Search for the cell housing the specified text and yield its [x, y] center coordinate. 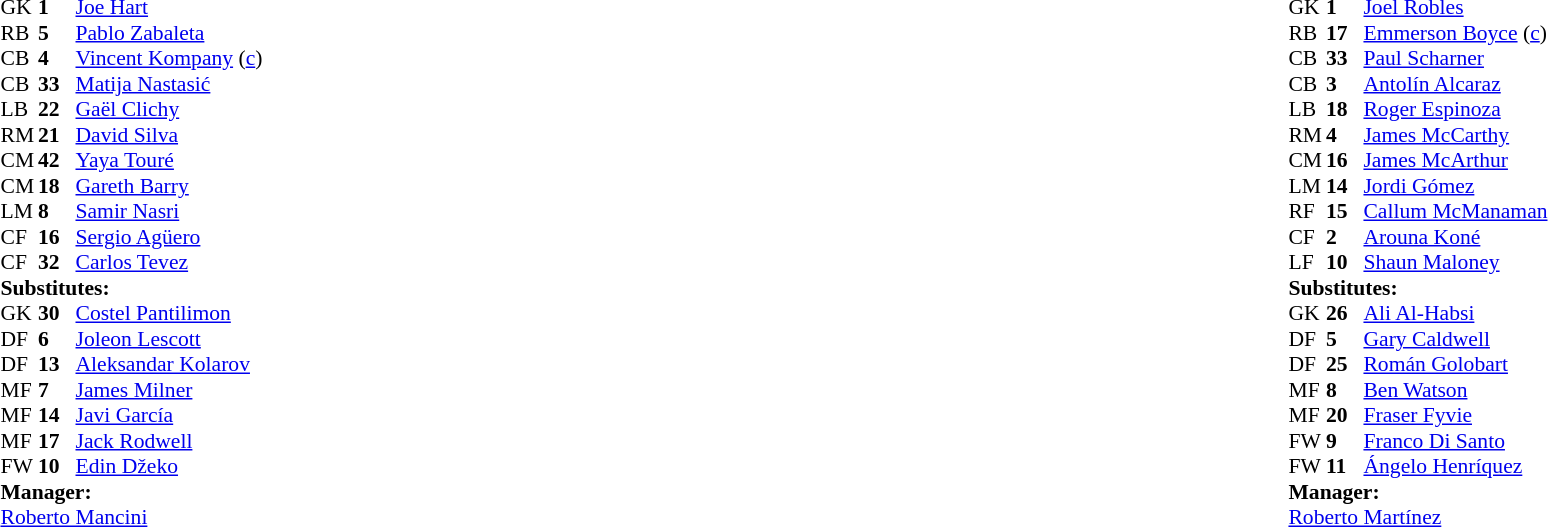
25 [1345, 365]
Shaun Maloney [1455, 263]
James McCarthy [1455, 135]
Joleon Lescott [170, 339]
Carlos Tevez [170, 263]
42 [57, 161]
Javi García [170, 415]
Samir Nasri [170, 211]
11 [1345, 467]
Emmerson Boyce (c) [1455, 33]
Arouna Koné [1455, 237]
Edin Džeko [170, 467]
21 [57, 135]
RF [1307, 211]
Matija Nastasić [170, 84]
Aleksandar Kolarov [170, 365]
20 [1345, 415]
7 [57, 390]
Ali Al-Habsi [1455, 313]
LF [1307, 263]
2 [1345, 237]
Sergio Agüero [170, 237]
Gaël Clichy [170, 109]
Paul Scharner [1455, 59]
6 [57, 339]
Jack Rodwell [170, 441]
22 [57, 109]
Antolín Alcaraz [1455, 84]
Gareth Barry [170, 186]
9 [1345, 441]
James McArthur [1455, 161]
Callum McManaman [1455, 211]
Franco Di Santo [1455, 441]
Roger Espinoza [1455, 109]
Yaya Touré [170, 161]
David Silva [170, 135]
James Milner [170, 390]
Costel Pantilimon [170, 313]
13 [57, 365]
32 [57, 263]
Vincent Kompany (c) [170, 59]
Román Golobart [1455, 365]
Ángelo Henríquez [1455, 467]
15 [1345, 211]
Ben Watson [1455, 390]
30 [57, 313]
Fraser Fyvie [1455, 415]
Gary Caldwell [1455, 339]
26 [1345, 313]
Pablo Zabaleta [170, 33]
3 [1345, 84]
Jordi Gómez [1455, 186]
